Pinpoint the cell where the given text exists, returning its (x, y) midpoint coordinate. 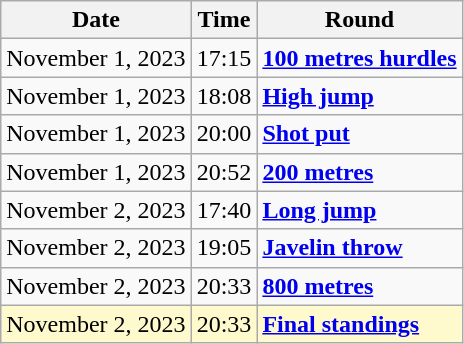
Time (224, 20)
100 metres hurdles (360, 58)
Date (96, 20)
Final standings (360, 324)
Javelin throw (360, 248)
17:15 (224, 58)
19:05 (224, 248)
200 metres (360, 172)
Long jump (360, 210)
17:40 (224, 210)
Shot put (360, 134)
High jump (360, 96)
18:08 (224, 96)
20:00 (224, 134)
800 metres (360, 286)
Round (360, 20)
20:52 (224, 172)
